Return the [x, y] coordinate for the center point of the cell that contains the specified text.  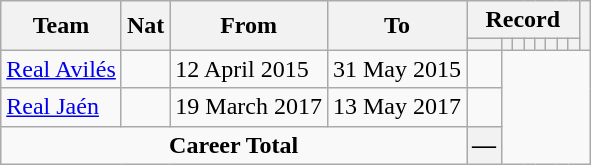
Nat [145, 26]
19 March 2017 [249, 107]
Career Total [234, 145]
Real Avilés [62, 69]
12 April 2015 [249, 69]
From [249, 26]
Real Jaén [62, 107]
To [396, 26]
13 May 2017 [396, 107]
— [484, 145]
Record [523, 20]
Team [62, 26]
31 May 2015 [396, 69]
